Return the (X, Y) coordinate for the center point of the cell that contains the specified text.  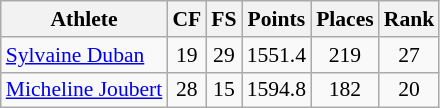
15 (224, 90)
20 (410, 90)
1594.8 (276, 90)
Sylvaine Duban (84, 55)
FS (224, 19)
CF (186, 19)
219 (345, 55)
29 (224, 55)
19 (186, 55)
1551.4 (276, 55)
Rank (410, 19)
28 (186, 90)
Points (276, 19)
Athlete (84, 19)
27 (410, 55)
Places (345, 19)
182 (345, 90)
Micheline Joubert (84, 90)
